Search for the cell housing the specified text and yield its (x, y) center coordinate. 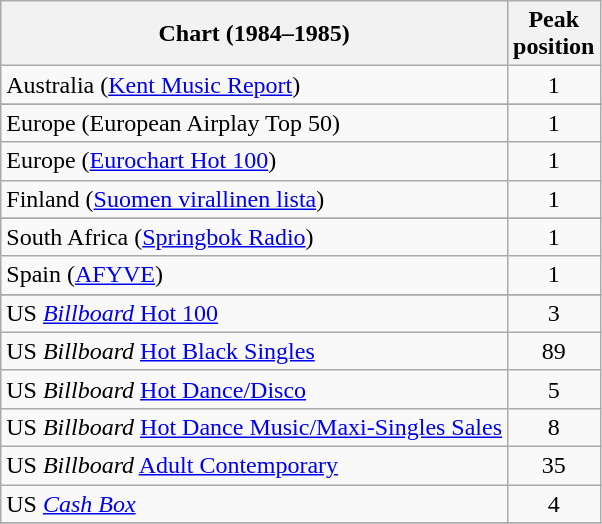
89 (554, 351)
US Cash Box (254, 503)
8 (554, 427)
Spain (AFYVE) (254, 275)
3 (554, 313)
Chart (1984–1985) (254, 34)
Finland (Suomen virallinen lista) (254, 199)
US Billboard Adult Contemporary (254, 465)
Europe (Eurochart Hot 100) (254, 161)
US Billboard Hot Dance/Disco (254, 389)
US Billboard Hot Black Singles (254, 351)
5 (554, 389)
US Billboard Hot Dance Music/Maxi-Singles Sales (254, 427)
Peakposition (554, 34)
4 (554, 503)
Europe (European Airplay Top 50) (254, 123)
Australia (Kent Music Report) (254, 85)
US Billboard Hot 100 (254, 313)
South Africa (Springbok Radio) (254, 237)
35 (554, 465)
